Search for the cell housing the specified text and yield its (x, y) center coordinate. 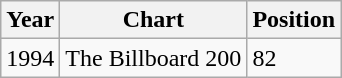
Chart (154, 20)
82 (294, 58)
Year (30, 20)
The Billboard 200 (154, 58)
1994 (30, 58)
Position (294, 20)
